For the text-containing cell, return its midpoint in [X, Y] coordinate format. 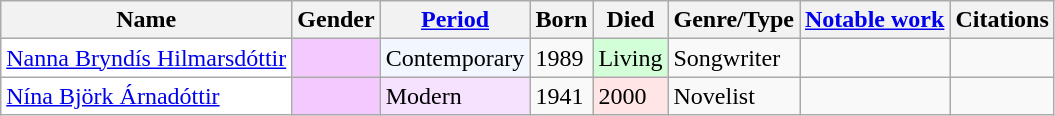
Novelist [734, 96]
Nína Björk Árnadóttir [146, 96]
Died [630, 20]
1941 [562, 96]
Citations [1002, 20]
2000 [630, 96]
Modern [455, 96]
Genre/Type [734, 20]
Nanna Bryndís Hilmarsdóttir [146, 58]
Period [455, 20]
Gender [336, 20]
Notable work [875, 20]
Born [562, 20]
Living [630, 58]
Contemporary [455, 58]
Name [146, 20]
1989 [562, 58]
Songwriter [734, 58]
